Return the [x, y] coordinate for the center point of the cell that contains the specified text.  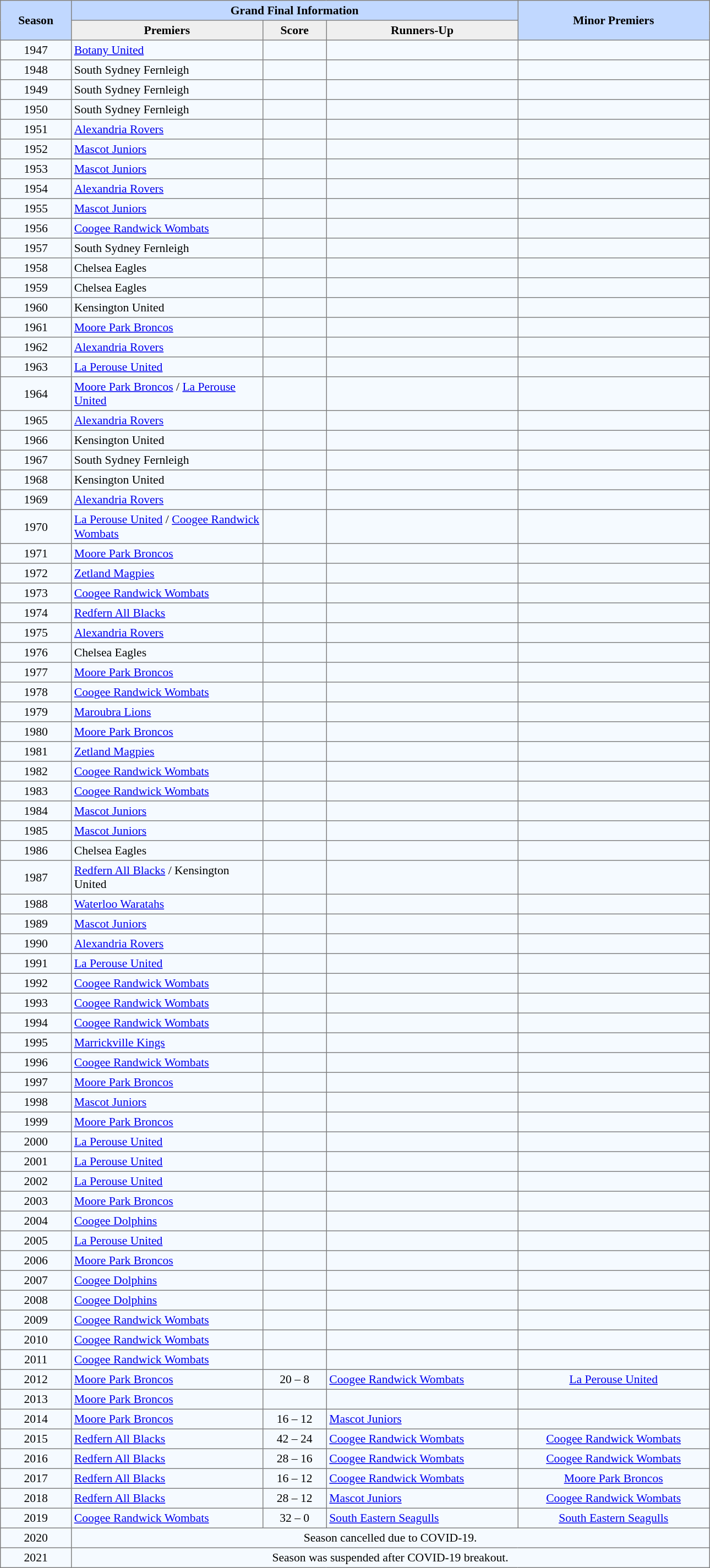
1961 [36, 327]
28 – 12 [294, 1498]
1998 [36, 1102]
1980 [36, 732]
1977 [36, 672]
2008 [36, 1300]
La Perouse United / Coogee Randwick Wombats [167, 527]
Redfern All Blacks / Kensington United [167, 878]
1994 [36, 1023]
2010 [36, 1340]
1986 [36, 851]
1987 [36, 878]
1951 [36, 129]
1967 [36, 460]
2014 [36, 1419]
1966 [36, 440]
1956 [36, 228]
1963 [36, 367]
2004 [36, 1221]
1981 [36, 752]
Runners-Up [422, 30]
1972 [36, 573]
2021 [36, 1558]
32 – 0 [294, 1518]
1995 [36, 1043]
1948 [36, 70]
1947 [36, 50]
Premiers [167, 30]
1979 [36, 712]
Marrickville Kings [167, 1043]
Grand Final Information [295, 10]
Botany United [167, 50]
2003 [36, 1201]
1968 [36, 480]
2011 [36, 1359]
Season cancelled due to COVID-19. [391, 1538]
2017 [36, 1478]
42 – 24 [294, 1439]
2015 [36, 1439]
1985 [36, 831]
2002 [36, 1181]
2019 [36, 1518]
1949 [36, 90]
1992 [36, 983]
1973 [36, 593]
Moore Park Broncos / La Perouse United [167, 394]
Minor Premiers [614, 20]
1960 [36, 308]
2009 [36, 1320]
1950 [36, 109]
1965 [36, 420]
1989 [36, 924]
1962 [36, 347]
Maroubra Lions [167, 712]
1955 [36, 209]
2007 [36, 1280]
1971 [36, 553]
1988 [36, 904]
1990 [36, 944]
2001 [36, 1161]
2016 [36, 1459]
Season [36, 20]
1954 [36, 189]
1975 [36, 633]
2018 [36, 1498]
Score [294, 30]
2013 [36, 1399]
1957 [36, 248]
1974 [36, 613]
1991 [36, 963]
1978 [36, 692]
1997 [36, 1082]
1999 [36, 1122]
1996 [36, 1062]
1969 [36, 500]
28 – 16 [294, 1459]
2000 [36, 1142]
1983 [36, 791]
1976 [36, 653]
1993 [36, 1003]
Waterloo Waratahs [167, 904]
Season was suspended after COVID-19 breakout. [391, 1558]
1964 [36, 394]
2012 [36, 1379]
1959 [36, 288]
2020 [36, 1538]
2005 [36, 1241]
1952 [36, 149]
1953 [36, 169]
1984 [36, 811]
20 – 8 [294, 1379]
2006 [36, 1260]
1982 [36, 771]
1958 [36, 268]
1970 [36, 527]
